Find where the given text appears and provide that cell's center as [X, Y] coordinate. 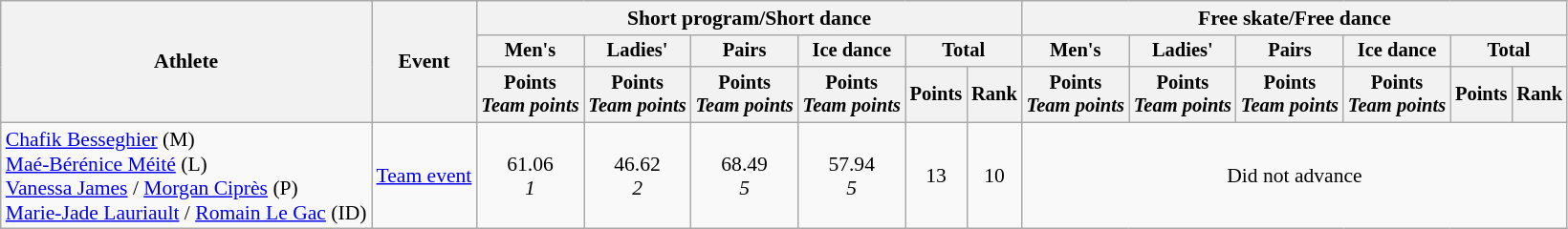
57.945 [852, 176]
46.622 [637, 176]
68.495 [745, 176]
Did not advance [1295, 176]
Team event [425, 176]
Event [425, 61]
13 [936, 176]
Chafik Besseghier (M) Maé-Bérénice Méité (L)Vanessa James / Morgan Ciprès (P) Marie-Jade Lauriault / Romain Le Gac (ID) [186, 176]
10 [994, 176]
Athlete [186, 61]
Free skate/Free dance [1295, 18]
Short program/Short dance [749, 18]
61.061 [530, 176]
